Determine the [X, Y] coordinate at the center of the cell enclosing the given text.  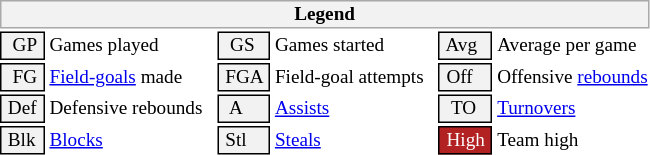
Field-goal attempts [354, 77]
Blocks [131, 140]
Turnovers [573, 108]
Defensive rebounds [131, 108]
Stl [244, 140]
Games played [131, 46]
Blk [22, 140]
GP [22, 46]
Steals [354, 140]
Legend [324, 14]
Off [466, 77]
High [466, 140]
FGA [244, 77]
Average per game [573, 46]
Assists [354, 108]
TO [466, 108]
Field-goals made [131, 77]
FG [22, 77]
Avg [466, 46]
Offensive rebounds [573, 77]
Team high [573, 140]
GS [244, 46]
Games started [354, 46]
Def [22, 108]
A [244, 108]
